For the text-containing cell, return its midpoint in [x, y] coordinate format. 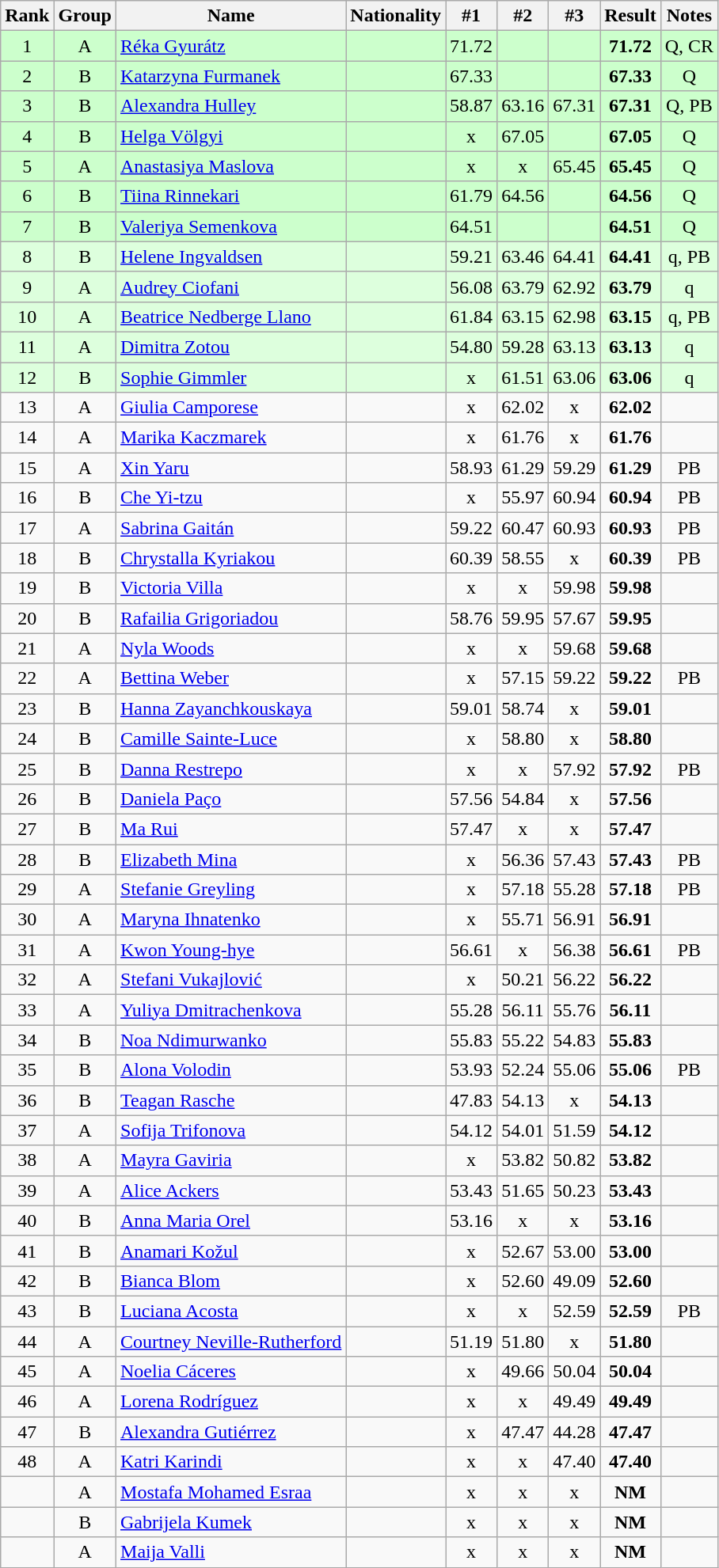
Katri Karindi [231, 1462]
#2 [523, 16]
Daniela Paço [231, 799]
30 [27, 920]
Result [630, 16]
Katarzyna Furmanek [231, 76]
63.16 [523, 106]
Beatrice Nedberge Llano [231, 317]
51.19 [472, 1342]
56.08 [472, 287]
Teagan Rasche [231, 1100]
53.93 [472, 1070]
44.28 [575, 1432]
38 [27, 1160]
Anastasiya Maslova [231, 166]
Sabrina Gaitán [231, 528]
51.59 [575, 1130]
50.21 [523, 980]
Gabrijela Kumek [231, 1522]
55.71 [523, 920]
59.29 [575, 468]
Tiina Rinnekari [231, 196]
8 [27, 256]
Nationality [396, 16]
Luciana Acosta [231, 1311]
Dimitra Zotou [231, 347]
46 [27, 1402]
44 [27, 1342]
49.66 [523, 1372]
Marika Kaczmarek [231, 438]
23 [27, 708]
56.38 [575, 950]
12 [27, 378]
31 [27, 950]
29 [27, 890]
34 [27, 1040]
Sofija Trifonova [231, 1130]
Anamari Kožul [231, 1251]
21 [27, 648]
6 [27, 196]
20 [27, 618]
Lorena Rodríguez [231, 1402]
19 [27, 588]
#1 [472, 16]
14 [27, 438]
36 [27, 1100]
57.67 [575, 618]
62.92 [575, 287]
9 [27, 287]
Q, PB [689, 106]
58.55 [523, 558]
Helene Ingvaldsen [231, 256]
10 [27, 317]
Xin Yaru [231, 468]
Yuliya Dmitrachenkova [231, 1010]
58.93 [472, 468]
Camille Sainte-Luce [231, 738]
37 [27, 1130]
Stefani Vukajlović [231, 980]
61.84 [472, 317]
7 [27, 226]
1 [27, 46]
25 [27, 769]
50.82 [575, 1160]
42 [27, 1281]
Helga Völgyi [231, 136]
Group [86, 16]
40 [27, 1221]
Victoria Villa [231, 588]
11 [27, 347]
Maryna Ihnatenko [231, 920]
Maija Valli [231, 1552]
47.83 [472, 1100]
15 [27, 468]
55.97 [523, 498]
Elizabeth Mina [231, 859]
47 [27, 1432]
48 [27, 1462]
59.28 [523, 347]
62.98 [575, 317]
Alexandra Hulley [231, 106]
56.36 [523, 859]
Che Yi-tzu [231, 498]
Mostafa Mohamed Esraa [231, 1492]
17 [27, 528]
Noelia Cáceres [231, 1372]
54.83 [575, 1040]
Bianca Blom [231, 1281]
59.21 [472, 256]
32 [27, 980]
Audrey Ciofani [231, 287]
61.79 [472, 196]
Alice Ackers [231, 1190]
63.46 [523, 256]
55.22 [523, 1040]
Bettina Weber [231, 678]
61.51 [523, 378]
58.74 [523, 708]
Valeriya Semenkova [231, 226]
Réka Gyurátz [231, 46]
52.24 [523, 1070]
2 [27, 76]
54.01 [523, 1130]
Rafailia Grigoriadou [231, 618]
24 [27, 738]
28 [27, 859]
Sophie Gimmler [231, 378]
5 [27, 166]
Hanna Zayanchkouskaya [231, 708]
Nyla Woods [231, 648]
39 [27, 1190]
16 [27, 498]
26 [27, 799]
Q, CR [689, 46]
49.09 [575, 1281]
Name [231, 16]
41 [27, 1251]
Alexandra Gutiérrez [231, 1432]
43 [27, 1311]
Stefanie Greyling [231, 890]
Giulia Camporese [231, 408]
Kwon Young-hye [231, 950]
27 [27, 829]
Notes [689, 16]
60.47 [523, 528]
33 [27, 1010]
54.80 [472, 347]
3 [27, 106]
55.76 [575, 1010]
58.76 [472, 618]
Anna Maria Orel [231, 1221]
#3 [575, 16]
13 [27, 408]
Chrystalla Kyriakou [231, 558]
35 [27, 1070]
54.84 [523, 799]
Ma Rui [231, 829]
51.65 [523, 1190]
Danna Restrepo [231, 769]
Courtney Neville-Rutherford [231, 1342]
Rank [27, 16]
Noa Ndimurwanko [231, 1040]
Alona Volodin [231, 1070]
18 [27, 558]
52.67 [523, 1251]
Mayra Gaviria [231, 1160]
22 [27, 678]
57.15 [523, 678]
50.23 [575, 1190]
58.87 [472, 106]
4 [27, 136]
45 [27, 1372]
